Capture the cell that displays the provided text and extract its [x, y] central coordinate. 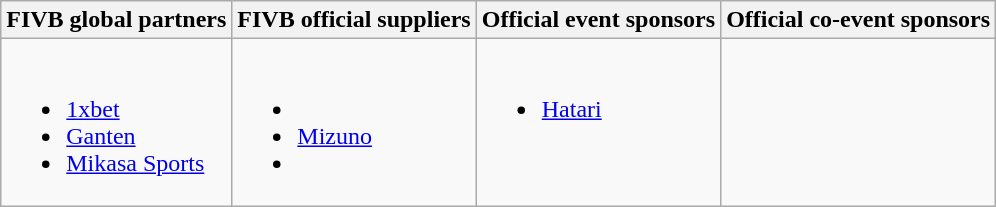
Mizuno [354, 122]
Official event sponsors [598, 20]
FIVB official suppliers [354, 20]
1xbetGantenMikasa Sports [116, 122]
Official co-event sponsors [858, 20]
FIVB global partners [116, 20]
Hatari [598, 122]
